From the cell containing the given text, extract its center point as [X, Y] coordinate. 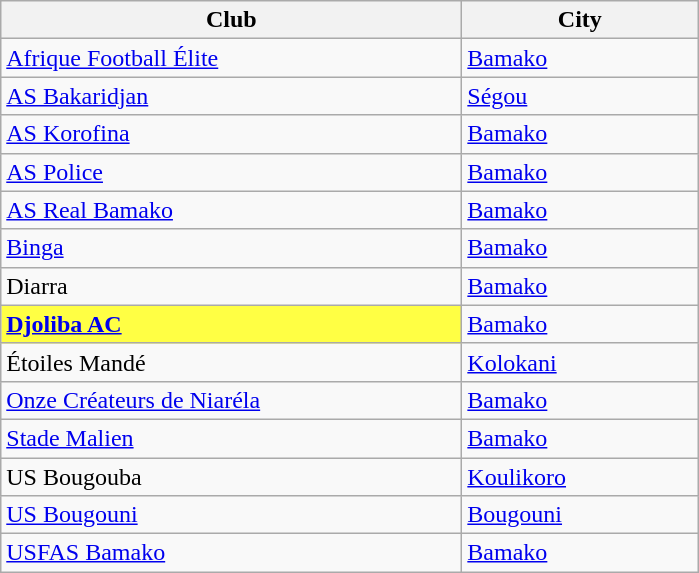
US Bougouni [232, 515]
Étoiles Mandé [232, 362]
Onze Créateurs de Niaréla [232, 400]
City [580, 20]
Stade Malien [232, 438]
Diarra [232, 286]
Koulikoro [580, 477]
Djoliba AC [232, 324]
AS Korofina [232, 134]
Afrique Football Élite [232, 58]
Kolokani [580, 362]
AS Bakaridjan [232, 96]
Club [232, 20]
Bougouni [580, 515]
USFAS Bamako [232, 553]
Ségou [580, 96]
Binga [232, 248]
AS Police [232, 172]
US Bougouba [232, 477]
AS Real Bamako [232, 210]
